Search for the cell housing the specified text and yield its (x, y) center coordinate. 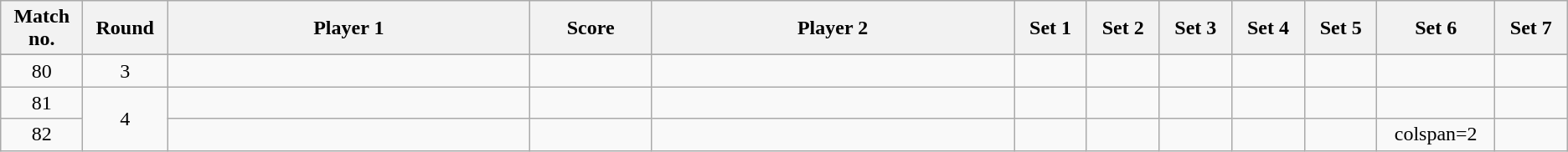
Set 6 (1436, 28)
81 (42, 103)
4 (126, 119)
3 (126, 71)
Set 3 (1196, 28)
82 (42, 134)
Score (591, 28)
Match no. (42, 28)
Round (126, 28)
Player 2 (833, 28)
80 (42, 71)
Set 4 (1268, 28)
Set 5 (1340, 28)
Set 7 (1531, 28)
Player 1 (348, 28)
Set 1 (1050, 28)
colspan=2 (1436, 134)
Set 2 (1122, 28)
